Output the (x, y) coordinate of the center of the cell containing the given text.  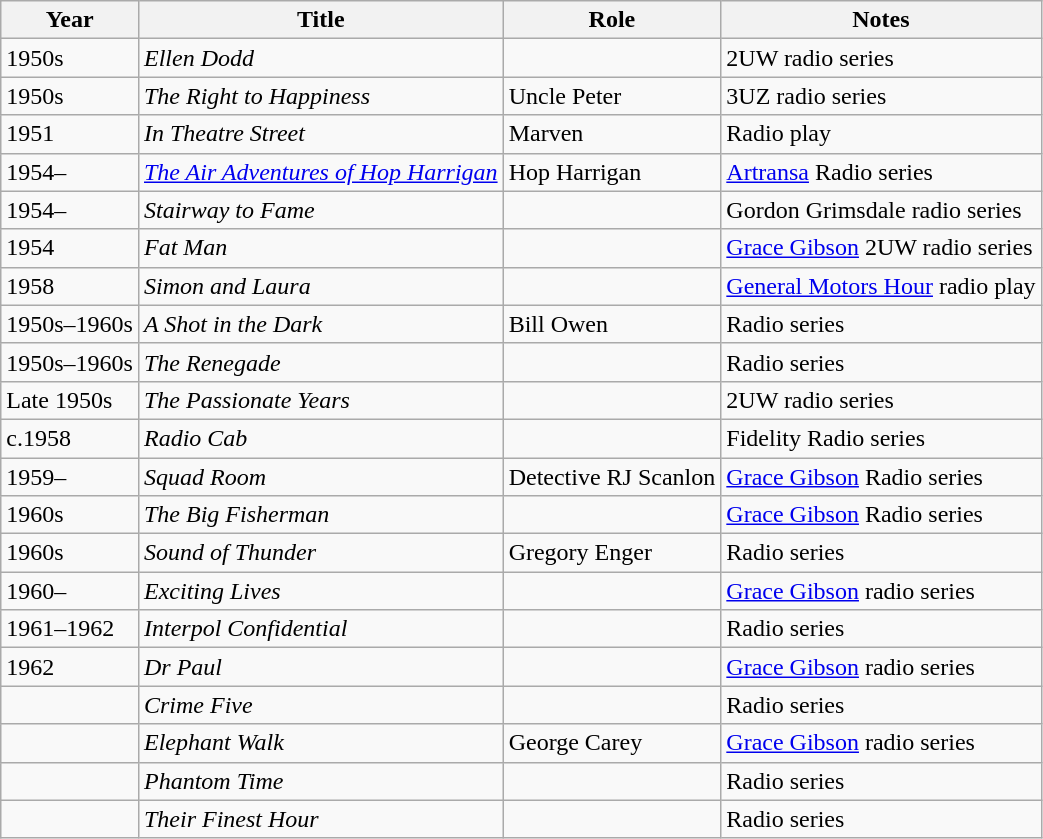
Notes (881, 20)
Radio Cab (320, 438)
Interpol Confidential (320, 629)
The Air Adventures of Hop Harrigan (320, 172)
Hop Harrigan (612, 172)
Year (70, 20)
Artransa Radio series (881, 172)
Role (612, 20)
1962 (70, 667)
The Passionate Years (320, 400)
Marven (612, 134)
Stairway to Fame (320, 210)
Phantom Time (320, 781)
The Right to Happiness (320, 96)
Crime Five (320, 705)
George Carey (612, 743)
3UZ radio series (881, 96)
Detective RJ Scanlon (612, 477)
Fat Man (320, 248)
Sound of Thunder (320, 553)
1951 (70, 134)
Simon and Laura (320, 286)
Exciting Lives (320, 591)
Title (320, 20)
Dr Paul (320, 667)
Gregory Enger (612, 553)
Their Finest Hour (320, 819)
Squad Room (320, 477)
The Big Fisherman (320, 515)
c.1958 (70, 438)
Elephant Walk (320, 743)
Grace Gibson 2UW radio series (881, 248)
Fidelity Radio series (881, 438)
Bill Owen (612, 324)
Late 1950s (70, 400)
Gordon Grimsdale radio series (881, 210)
General Motors Hour radio play (881, 286)
1959– (70, 477)
Radio play (881, 134)
1961–1962 (70, 629)
A Shot in the Dark (320, 324)
The Renegade (320, 362)
1958 (70, 286)
1954 (70, 248)
1960– (70, 591)
Ellen Dodd (320, 58)
In Theatre Street (320, 134)
Uncle Peter (612, 96)
